Pinpoint the cell where the given text exists, returning its [x, y] midpoint coordinate. 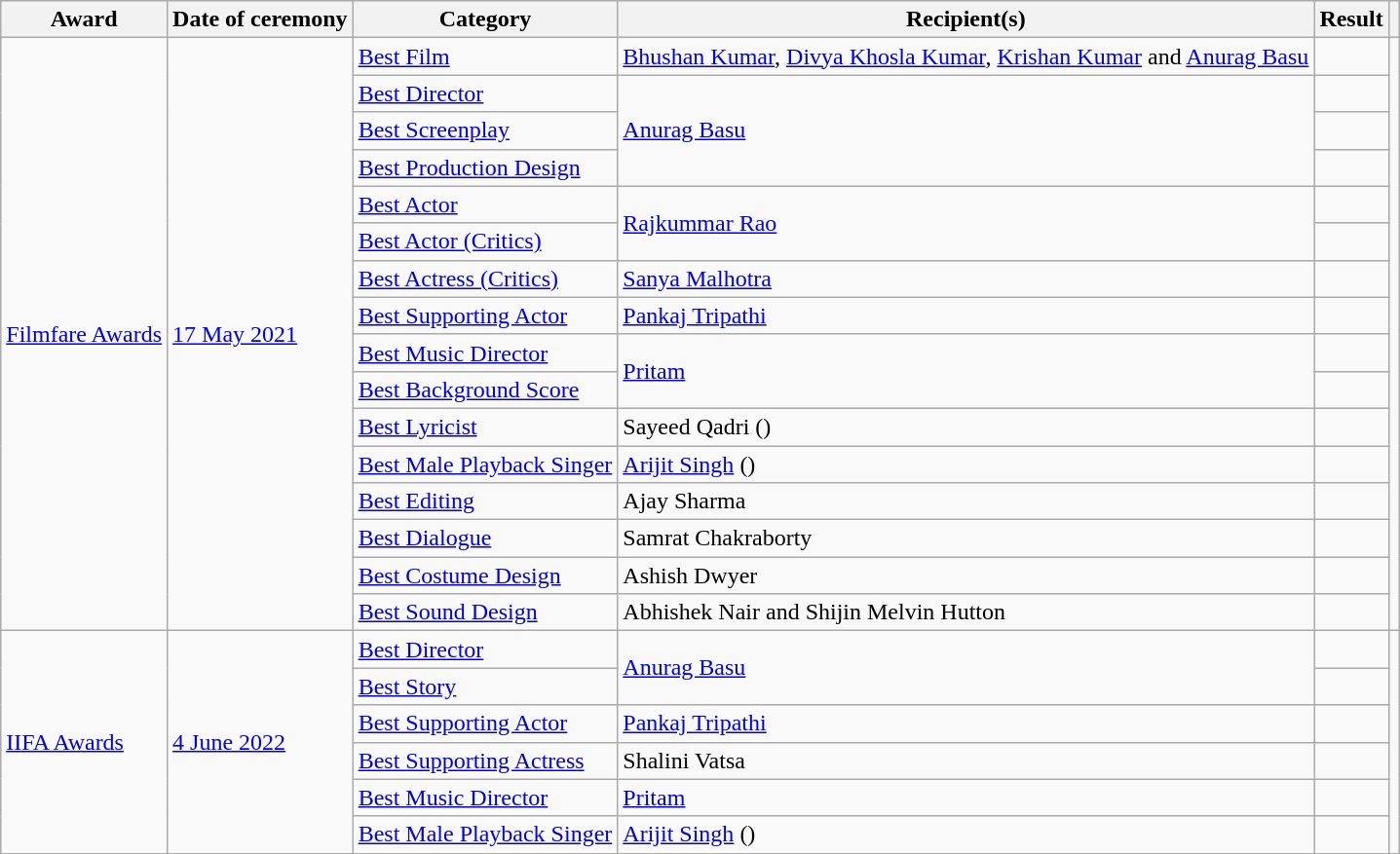
Samrat Chakraborty [966, 538]
Best Actress (Critics) [485, 278]
Best Background Score [485, 390]
Best Actor (Critics) [485, 241]
Shalini Vatsa [966, 761]
Best Actor [485, 204]
Best Film [485, 56]
Best Production Design [485, 167]
Rajkummar Rao [966, 223]
Category [485, 19]
Sayeed Qadri () [966, 427]
Best Costume Design [485, 576]
Best Screenplay [485, 130]
Best Lyricist [485, 427]
Ajay Sharma [966, 501]
4 June 2022 [261, 742]
Result [1351, 19]
Sanya Malhotra [966, 278]
Best Supporting Actress [485, 761]
IIFA Awards [84, 742]
Bhushan Kumar, Divya Khosla Kumar, Krishan Kumar and Anurag Basu [966, 56]
Award [84, 19]
Recipient(s) [966, 19]
Best Story [485, 687]
Best Dialogue [485, 538]
Abhishek Nair and Shijin Melvin Hutton [966, 613]
Best Sound Design [485, 613]
Date of ceremony [261, 19]
Filmfare Awards [84, 335]
Ashish Dwyer [966, 576]
17 May 2021 [261, 335]
Best Editing [485, 501]
